Return [X, Y] of the center of cell containing provided text 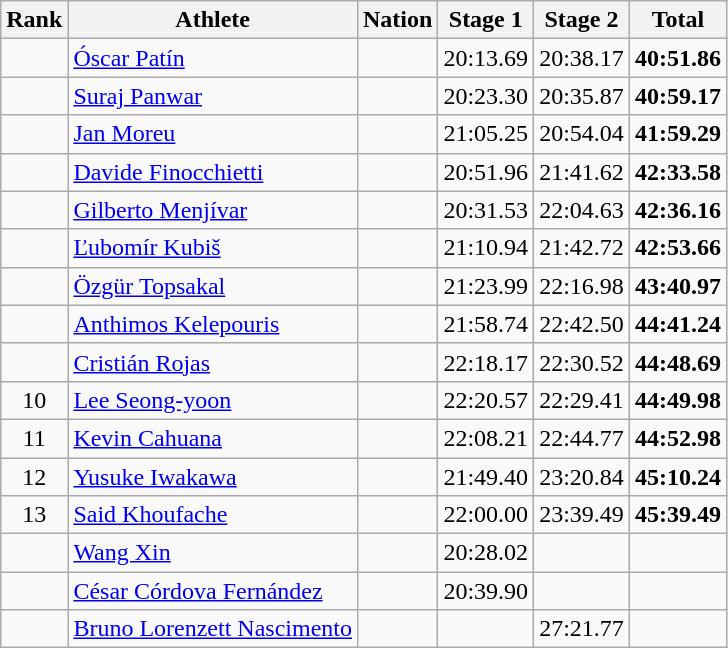
21:58.74 [486, 324]
Ľubomír Kubiš [213, 248]
11 [34, 438]
20:28.02 [486, 553]
Jan Moreu [213, 134]
22:18.17 [486, 362]
44:48.69 [678, 362]
Kevin Cahuana [213, 438]
10 [34, 400]
22:16.98 [582, 286]
20:54.04 [582, 134]
Nation [397, 20]
44:49.98 [678, 400]
45:39.49 [678, 515]
Stage 2 [582, 20]
44:41.24 [678, 324]
César Córdova Fernández [213, 591]
20:31.53 [486, 210]
22:30.52 [582, 362]
13 [34, 515]
22:04.63 [582, 210]
Özgür Topsakal [213, 286]
21:41.62 [582, 172]
Cristián Rojas [213, 362]
22:08.21 [486, 438]
43:40.97 [678, 286]
Óscar Patín [213, 58]
22:20.57 [486, 400]
Anthimos Kelepouris [213, 324]
42:36.16 [678, 210]
20:13.69 [486, 58]
12 [34, 477]
Total [678, 20]
41:59.29 [678, 134]
20:38.17 [582, 58]
21:23.99 [486, 286]
Wang Xin [213, 553]
21:42.72 [582, 248]
Said Khoufache [213, 515]
20:23.30 [486, 96]
Athlete [213, 20]
27:21.77 [582, 629]
Lee Seong-yoon [213, 400]
22:44.77 [582, 438]
Bruno Lorenzett Nascimento [213, 629]
21:05.25 [486, 134]
20:51.96 [486, 172]
Yusuke Iwakawa [213, 477]
20:39.90 [486, 591]
40:59.17 [678, 96]
21:49.40 [486, 477]
42:33.58 [678, 172]
Rank [34, 20]
Suraj Panwar [213, 96]
Gilberto Menjívar [213, 210]
Davide Finocchietti [213, 172]
21:10.94 [486, 248]
22:29.41 [582, 400]
44:52.98 [678, 438]
20:35.87 [582, 96]
40:51.86 [678, 58]
22:42.50 [582, 324]
Stage 1 [486, 20]
45:10.24 [678, 477]
42:53.66 [678, 248]
23:39.49 [582, 515]
23:20.84 [582, 477]
22:00.00 [486, 515]
